Output the (X, Y) coordinate of the center of the cell containing the given text.  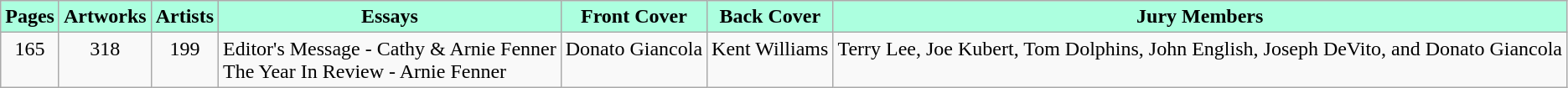
Back Cover (770, 17)
Editor's Message - Cathy & Arnie FennerThe Year In Review - Arnie Fenner (391, 60)
Kent Williams (770, 60)
318 (105, 60)
Essays (391, 17)
Artists (184, 17)
Terry Lee, Joe Kubert, Tom Dolphins, John English, Joseph DeVito, and Donato Giancola (1200, 60)
Pages (30, 17)
165 (30, 60)
Front Cover (634, 17)
Artworks (105, 17)
Donato Giancola (634, 60)
199 (184, 60)
Jury Members (1200, 17)
